Output the [x, y] coordinate of the center of the cell containing the given text.  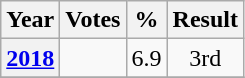
3rd [205, 58]
Votes [93, 20]
Result [205, 20]
% [146, 20]
Year [30, 20]
6.9 [146, 58]
2018 [30, 58]
